Provide the (X, Y) coordinate of the cell's center where the given text is located.  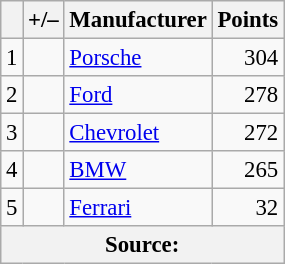
4 (12, 170)
2 (12, 95)
Points (248, 20)
265 (248, 170)
Porsche (138, 58)
5 (12, 208)
Chevrolet (138, 133)
BMW (138, 170)
Ferrari (138, 208)
304 (248, 58)
272 (248, 133)
Source: (142, 245)
32 (248, 208)
278 (248, 95)
3 (12, 133)
Ford (138, 95)
Manufacturer (138, 20)
1 (12, 58)
+/– (44, 20)
